Identify which cell holds the provided text, then report its [x, y] central coordinate. 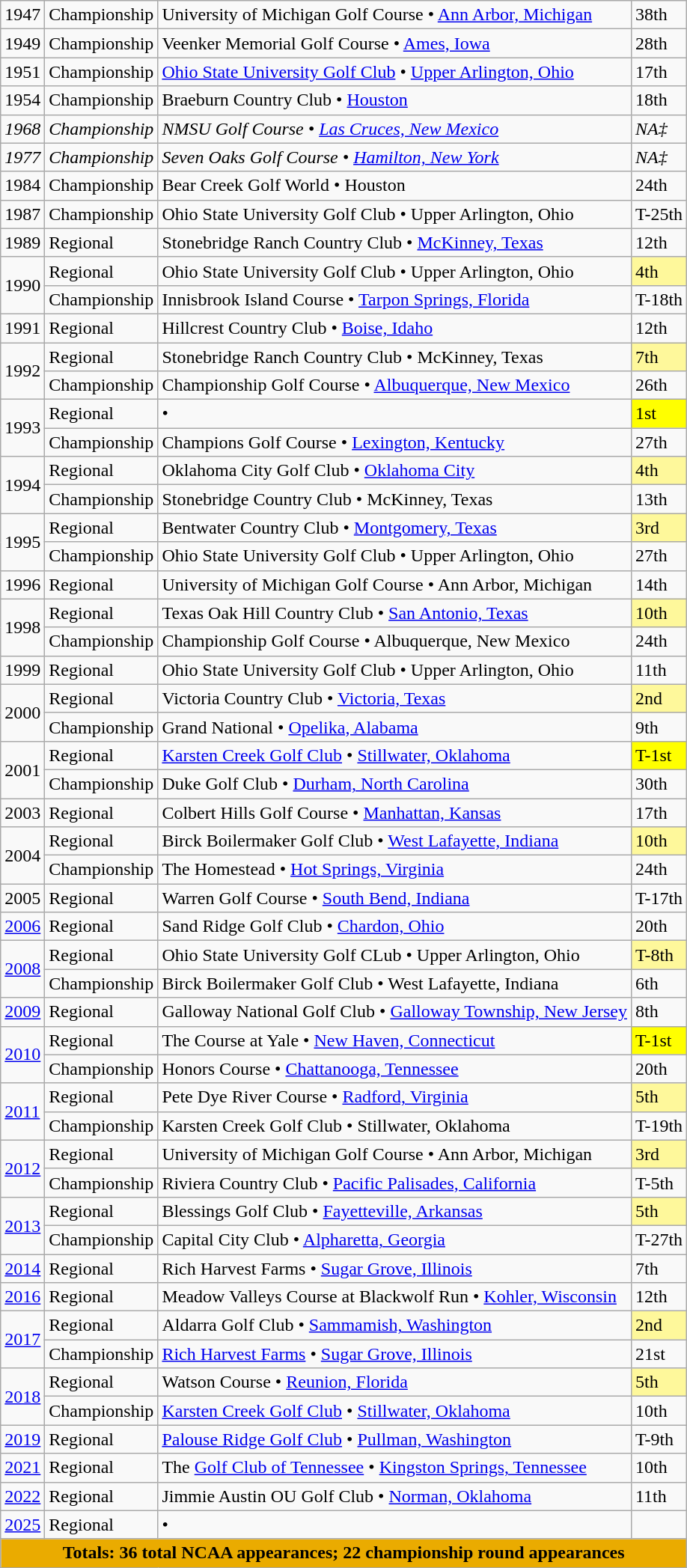
Duke Golf Club • Durham, North Carolina [395, 784]
1999 [22, 670]
Palouse Ridge Golf Club • Pullman, Washington [395, 1439]
Oklahoma City Golf Club • Oklahoma City [395, 471]
6th [659, 983]
Pete Dye River Course • Radford, Virginia [395, 1097]
13th [659, 499]
1951 [22, 72]
2016 [22, 1297]
T-9th [659, 1439]
30th [659, 784]
14th [659, 585]
Sand Ridge Golf Club • Chardon, Ohio [395, 927]
1968 [22, 129]
Jimmie Austin OU Golf Club • Norman, Oklahoma [395, 1496]
Watson Course • Reunion, Florida [395, 1382]
Colbert Hills Golf Course • Manhattan, Kansas [395, 812]
38th [659, 15]
28th [659, 43]
T-19th [659, 1126]
21st [659, 1354]
2000 [22, 713]
1991 [22, 328]
Veenker Memorial Golf Course • Ames, Iowa [395, 43]
1984 [22, 186]
2005 [22, 898]
The Golf Club of Tennessee • Kingston Springs, Tennessee [395, 1468]
Galloway National Golf Club • Galloway Township, New Jersey [395, 1012]
Champions Golf Course • Lexington, Kentucky [395, 442]
2010 [22, 1055]
T-17th [659, 898]
Braeburn Country Club • Houston [395, 100]
Blessings Golf Club • Fayetteville, Arkansas [395, 1211]
Warren Golf Course • South Bend, Indiana [395, 898]
1996 [22, 585]
The Course at Yale • New Haven, Connecticut [395, 1040]
2004 [22, 855]
The Homestead • Hot Springs, Virginia [395, 870]
1989 [22, 242]
2025 [22, 1525]
1990 [22, 285]
Riviera Country Club • Pacific Palisades, California [395, 1183]
1947 [22, 15]
1994 [22, 485]
Texas Oak Hill Country Club • San Antonio, Texas [395, 613]
Grand National • Opelika, Alabama [395, 727]
1998 [22, 627]
Bentwater Country Club • Montgomery, Texas [395, 528]
1st [659, 414]
Honors Course • Chattanooga, Tennessee [395, 1069]
1993 [22, 428]
1954 [22, 100]
2001 [22, 769]
26th [659, 385]
2013 [22, 1225]
Seven Oaks Golf Course • Hamilton, New York [395, 157]
Aldarra Golf Club • Sammamish, Washington [395, 1326]
2009 [22, 1012]
2014 [22, 1269]
Innisbrook Island Course • Tarpon Springs, Florida [395, 299]
1949 [22, 43]
2011 [22, 1111]
Capital City Club • Alpharetta, Georgia [395, 1239]
T-5th [659, 1183]
Bear Creek Golf World • Houston [395, 186]
1995 [22, 542]
2017 [22, 1340]
T-25th [659, 214]
9th [659, 727]
2003 [22, 812]
1987 [22, 214]
2019 [22, 1439]
Hillcrest Country Club • Boise, Idaho [395, 328]
Victoria Country Club • Victoria, Texas [395, 698]
2022 [22, 1496]
Stonebridge Country Club • McKinney, Texas [395, 499]
T-27th [659, 1239]
8th [659, 1012]
2021 [22, 1468]
2018 [22, 1397]
2012 [22, 1168]
2008 [22, 969]
1992 [22, 371]
1977 [22, 157]
T-8th [659, 955]
2006 [22, 927]
T-18th [659, 299]
Meadow Valleys Course at Blackwolf Run • Kohler, Wisconsin [395, 1297]
Ohio State University Golf CLub • Upper Arlington, Ohio [395, 955]
18th [659, 100]
Totals: 36 total NCAA appearances; 22 championship round appearances [344, 1553]
NMSU Golf Course • Las Cruces, New Mexico [395, 129]
